Locate the cell with the specified text and output its (X, Y) center coordinate. 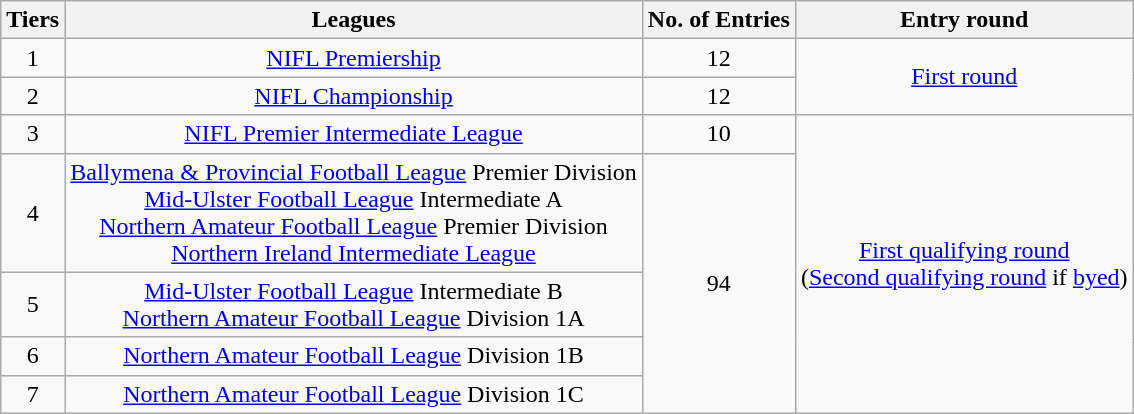
Entry round (964, 20)
10 (718, 134)
2 (33, 96)
4 (33, 212)
NIFL Championship (354, 96)
No. of Entries (718, 20)
Leagues (354, 20)
94 (718, 283)
Tiers (33, 20)
3 (33, 134)
7 (33, 394)
First qualifying round(Second qualifying round if byed) (964, 264)
NIFL Premiership (354, 58)
Northern Amateur Football League Division 1B (354, 356)
Mid-Ulster Football League Intermediate BNorthern Amateur Football League Division 1A (354, 304)
6 (33, 356)
1 (33, 58)
Northern Amateur Football League Division 1C (354, 394)
5 (33, 304)
NIFL Premier Intermediate League (354, 134)
First round (964, 77)
